Capture the cell that displays the provided text and extract its [X, Y] central coordinate. 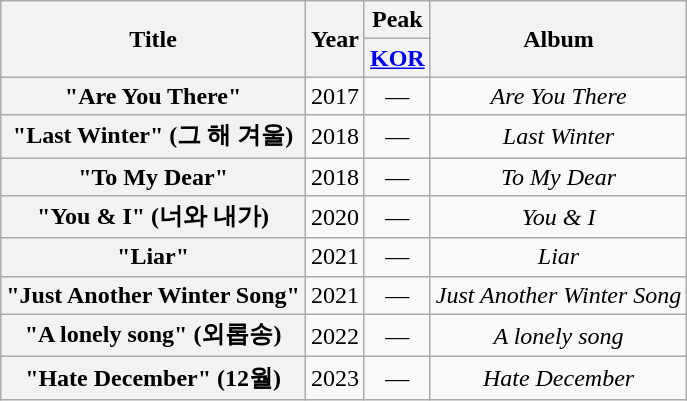
"Are You There" [154, 96]
Peak [397, 20]
Year [334, 39]
"Hate December" (12월) [154, 378]
2020 [334, 218]
2017 [334, 96]
2022 [334, 336]
"You & I" (너와 내가) [154, 218]
A lonely song [558, 336]
"Just Another Winter Song" [154, 295]
"Liar" [154, 257]
"Last Winter" (그 해 겨울) [154, 136]
You & I [558, 218]
Album [558, 39]
"A lonely song" (외롭송) [154, 336]
Liar [558, 257]
KOR [397, 58]
2023 [334, 378]
Are You There [558, 96]
To My Dear [558, 177]
Last Winter [558, 136]
Title [154, 39]
"To My Dear" [154, 177]
Just Another Winter Song [558, 295]
Hate December [558, 378]
